Locate the cell with the specified text and output its (X, Y) center coordinate. 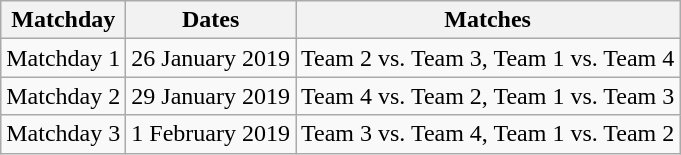
Dates (211, 20)
26 January 2019 (211, 58)
Team 4 vs. Team 2, Team 1 vs. Team 3 (488, 96)
Matchday 2 (64, 96)
29 January 2019 (211, 96)
Matchday 3 (64, 134)
Matches (488, 20)
1 February 2019 (211, 134)
Team 3 vs. Team 4, Team 1 vs. Team 2 (488, 134)
Matchday 1 (64, 58)
Matchday (64, 20)
Team 2 vs. Team 3, Team 1 vs. Team 4 (488, 58)
